Capture the cell that displays the provided text and extract its (X, Y) central coordinate. 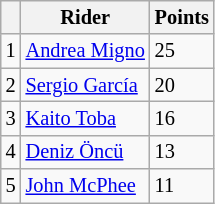
Points (182, 17)
16 (182, 118)
Rider (86, 17)
1 (11, 51)
20 (182, 85)
Sergio García (86, 85)
4 (11, 152)
11 (182, 186)
Kaito Toba (86, 118)
3 (11, 118)
Deniz Öncü (86, 152)
2 (11, 85)
13 (182, 152)
5 (11, 186)
John McPhee (86, 186)
Andrea Migno (86, 51)
25 (182, 51)
